Extract the [x, y] coordinate from the center of the cell holding the provided text.  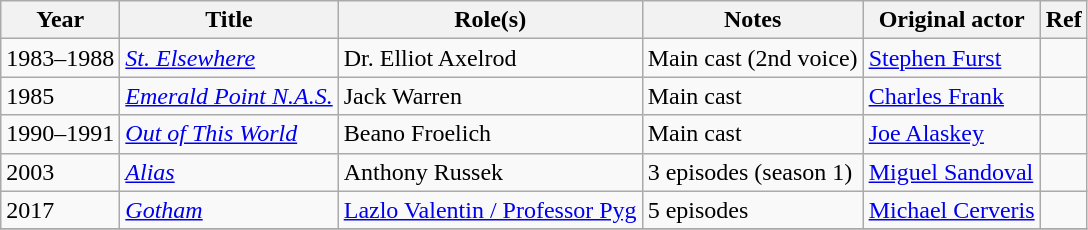
Out of This World [229, 134]
Year [60, 20]
Gotham [229, 210]
1983–1988 [60, 58]
Main cast (2nd voice) [752, 58]
1985 [60, 96]
Stephen Furst [952, 58]
Joe Alaskey [952, 134]
2017 [60, 210]
Alias [229, 172]
Michael Cerveris [952, 210]
Emerald Point N.A.S. [229, 96]
Original actor [952, 20]
2003 [60, 172]
Title [229, 20]
Jack Warren [490, 96]
Charles Frank [952, 96]
Dr. Elliot Axelrod [490, 58]
Notes [752, 20]
Role(s) [490, 20]
3 episodes (season 1) [752, 172]
Lazlo Valentin / Professor Pyg [490, 210]
St. Elsewhere [229, 58]
Ref [1064, 20]
1990–1991 [60, 134]
5 episodes [752, 210]
Beano Froelich [490, 134]
Anthony Russek [490, 172]
Miguel Sandoval [952, 172]
